Return the [X, Y] coordinate for the center point of the cell that contains the specified text.  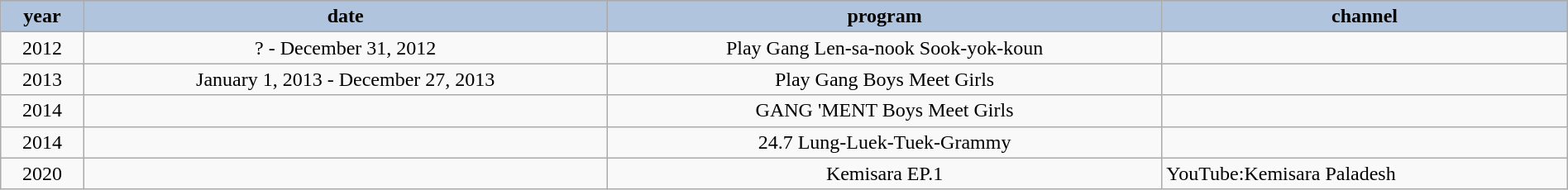
? - December 31, 2012 [346, 48]
Play Gang Len-sa-nook Sook-yok-koun [885, 48]
2012 [42, 48]
2013 [42, 79]
GANG 'MENT Boys Meet Girls [885, 111]
Play Gang Boys Meet Girls [885, 79]
program [885, 17]
channel [1365, 17]
year [42, 17]
January 1, 2013 - December 27, 2013 [346, 79]
24.7 Lung-Luek-Tuek-Grammy [885, 142]
2020 [42, 173]
date [346, 17]
YouTube:Kemisara Paladesh [1365, 173]
Kemisara EP.1 [885, 173]
